Extract the [x, y] coordinate from the center of the cell holding the provided text.  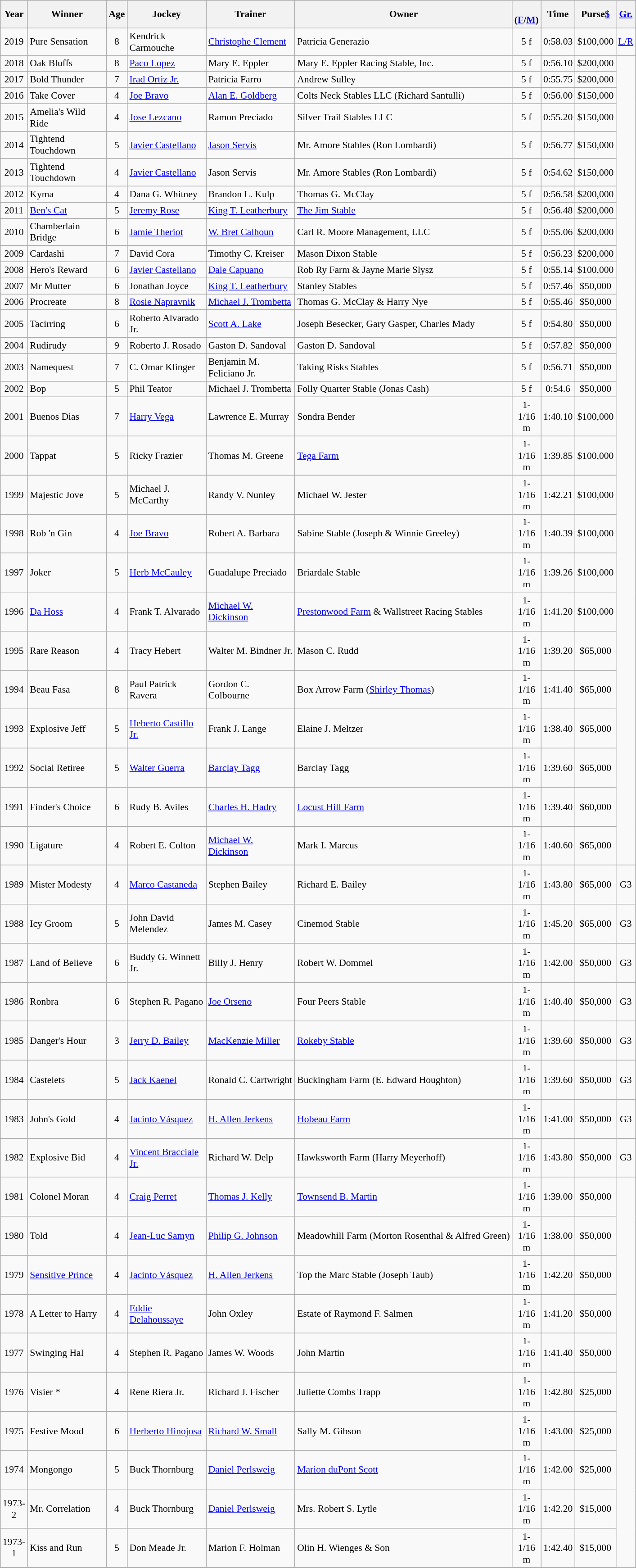
0:54.62 [558, 173]
Gordon C. Colbourne [251, 690]
0:56.10 [558, 63]
Land of Believe [67, 963]
Amelia's Wild Ride [67, 117]
Robert A. Barbara [251, 534]
1976 [14, 1392]
1:39.85 [558, 456]
0:55.06 [558, 232]
Frank T. Alvarado [167, 612]
James W. Woods [251, 1353]
0:56.00 [558, 96]
A Letter to Harry [67, 1314]
1:39.20 [558, 651]
Beau Fasa [67, 690]
Tracy Hebert [167, 651]
Patricia Generazio [403, 41]
Social Retiree [67, 768]
Da Hoss [67, 612]
Tappat [67, 456]
(F/M) [527, 14]
0:55.46 [558, 302]
Estate of Raymond F. Salmen [403, 1314]
Ligature [67, 846]
Chamberlain Bridge [67, 232]
Time [558, 14]
Herb McCauley [167, 573]
1996 [14, 612]
Top the Marc Stable (Joseph Taub) [403, 1275]
1:40.39 [558, 534]
2012 [14, 195]
3 [117, 1041]
Walter Guerra [167, 768]
0:58.03 [558, 41]
0:56.77 [558, 145]
Roberto J. Rosado [167, 346]
2018 [14, 63]
Kiss and Run [67, 1548]
Townsend B. Martin [403, 1197]
Four Peers Stable [403, 1002]
0:55.20 [558, 117]
1982 [14, 1158]
1979 [14, 1275]
1980 [14, 1236]
1998 [14, 534]
Rudy B. Aviles [167, 807]
2017 [14, 80]
0:56.58 [558, 195]
Scott A. Lake [251, 324]
Mr Mutter [67, 286]
Carl R. Moore Management, LLC [403, 232]
Finder's Choice [67, 807]
Pure Sensation [67, 41]
0:57.46 [558, 286]
1:41.00 [558, 1119]
Joseph Besecker, Gary Gasper, Charles Mady [403, 324]
1995 [14, 651]
Thomas J. Kelly [251, 1197]
Ronald C. Cartwright [251, 1080]
Sensitive Prince [67, 1275]
Don Meade Jr. [167, 1548]
Sally M. Gibson [403, 1431]
Richard E. Bailey [403, 885]
1:40.10 [558, 417]
1974 [14, 1470]
Rosie Napravnik [167, 302]
Castelets [67, 1080]
L/R [626, 41]
1:42.40 [558, 1548]
0:54.80 [558, 324]
2019 [14, 41]
0:56.71 [558, 367]
W. Bret Calhoun [251, 232]
Mrs. Robert S. Lytle [403, 1509]
2003 [14, 367]
Silver Trail Stables LLC [403, 117]
Heberto Castillo Jr. [167, 729]
Juliette Combs Trapp [403, 1392]
1973-2 [14, 1509]
Owner [403, 14]
Age [117, 14]
Charles H. Hadry [251, 807]
Richard W. Delp [251, 1158]
0:55.75 [558, 80]
The Jim Stable [403, 210]
1:39.00 [558, 1197]
Kyma [67, 195]
1:43.00 [558, 1431]
Hero's Reward [67, 270]
2004 [14, 346]
Herberto Hinojosa [167, 1431]
Purse$ [595, 14]
Buddy G. Winnett Jr. [167, 963]
0:56.23 [558, 254]
1993 [14, 729]
Visier * [67, 1392]
Swinging Hal [67, 1353]
Ben's Cat [67, 210]
0:55.14 [558, 270]
Sabine Stable (Joseph & Winnie Greeley) [403, 534]
0:57.82 [558, 346]
Dana G. Whitney [167, 195]
Thomas G. McClay [403, 195]
Marion F. Holman [251, 1548]
1981 [14, 1197]
Philip G. Johnson [251, 1236]
Craig Perret [167, 1197]
Mark I. Marcus [403, 846]
Locust Hill Farm [403, 807]
2002 [14, 389]
Patricia Farro [251, 80]
Randy V. Nunley [251, 494]
1973-1 [14, 1548]
Hawksworth Farm (Harry Meyerhoff) [403, 1158]
MacKenzie Miller [251, 1041]
Explosive Bid [67, 1158]
1989 [14, 885]
Colts Neck Stables LLC (Richard Santulli) [403, 96]
0:54.6 [558, 389]
Jeremy Rose [167, 210]
Hobeau Farm [403, 1119]
1990 [14, 846]
Joe Orseno [251, 1002]
Benjamin M. Feliciano Jr. [251, 367]
1983 [14, 1119]
Ronbra [67, 1002]
Robert W. Dommel [403, 963]
Year [14, 14]
Billy J. Henry [251, 963]
1:39.26 [558, 573]
Roberto Alvarado Jr. [167, 324]
1991 [14, 807]
1999 [14, 494]
Rare Reason [67, 651]
Rob Ry Farm & Jayne Marie Slysz [403, 270]
Take Cover [67, 96]
Lawrence E. Murray [251, 417]
Ramon Preciado [251, 117]
1992 [14, 768]
Jamie Theriot [167, 232]
Tacirring [67, 324]
Bop [67, 389]
Stanley Stables [403, 286]
Michael W. Jester [403, 494]
Richard J. Fischer [251, 1392]
Irad Ortiz Jr. [167, 80]
Dale Capuano [251, 270]
John David Melendez [167, 924]
Told [67, 1236]
Marco Castaneda [167, 885]
Jack Kaenel [167, 1080]
Cardashi [67, 254]
2005 [14, 324]
Thomas G. McClay & Harry Nye [403, 302]
Brandon L. Kulp [251, 195]
Icy Groom [67, 924]
Thomas M. Greene [251, 456]
Rene Riera Jr. [167, 1392]
Majestic Jove [67, 494]
Christophe Clement [251, 41]
2009 [14, 254]
John Oxley [251, 1314]
2001 [14, 417]
Rokeby Stable [403, 1041]
2006 [14, 302]
Mary E. Eppler [251, 63]
Cinemod Stable [403, 924]
Rob 'n Gin [67, 534]
Taking Risks Stables [403, 367]
Jonathan Joyce [167, 286]
Jerry D. Bailey [167, 1041]
1:40.40 [558, 1002]
Jockey [167, 14]
2008 [14, 270]
Frank J. Lange [251, 729]
C. Omar Klinger [167, 367]
2015 [14, 117]
Mr. Correlation [67, 1509]
1:39.40 [558, 807]
Stephen Bailey [251, 885]
Box Arrow Farm (Shirley Thomas) [403, 690]
Tega Farm [403, 456]
Bold Thunder [67, 80]
2013 [14, 173]
John's Gold [67, 1119]
Paul Patrick Ravera [167, 690]
Mister Modesty [67, 885]
Marion duPont Scott [403, 1470]
Jose Lezcano [167, 117]
1997 [14, 573]
Vincent Bracciale Jr. [167, 1158]
Kendrick Carmouche [167, 41]
1987 [14, 963]
1994 [14, 690]
Harry Vega [167, 417]
Joker [67, 573]
1984 [14, 1080]
David Cora [167, 254]
Namequest [67, 367]
1:38.00 [558, 1236]
1975 [14, 1431]
2007 [14, 286]
2014 [14, 145]
Richard W. Small [251, 1431]
Eddie Delahoussaye [167, 1314]
Walter M. Bindner Jr. [251, 651]
John Martin [403, 1353]
2016 [14, 96]
Olin H. Wienges & Son [403, 1548]
Rudirudy [67, 346]
Briardale Stable [403, 573]
1:42.80 [558, 1392]
9 [117, 346]
Buenos Dias [67, 417]
1977 [14, 1353]
Gr. [626, 14]
1978 [14, 1314]
Festive Mood [67, 1431]
0:56.48 [558, 210]
1986 [14, 1002]
1:42.21 [558, 494]
Mary E. Eppler Racing Stable, Inc. [403, 63]
Elaine J. Meltzer [403, 729]
Mongongo [67, 1470]
Procreate [67, 302]
Michael J. McCarthy [167, 494]
Trainer [251, 14]
1:45.20 [558, 924]
Mason C. Rudd [403, 651]
Jean-Luc Samyn [167, 1236]
James M. Casey [251, 924]
Alan E. Goldberg [251, 96]
Paco Lopez [167, 63]
Colonel Moran [67, 1197]
1:38.40 [558, 729]
Winner [67, 14]
Oak Bluffs [67, 63]
2010 [14, 232]
Ricky Frazier [167, 456]
Sondra Bender [403, 417]
Timothy C. Kreiser [251, 254]
Danger's Hour [67, 1041]
1:40.60 [558, 846]
Robert E. Colton [167, 846]
Meadowhill Farm (Morton Rosenthal & Alfred Green) [403, 1236]
Buckingham Farm (E. Edward Houghton) [403, 1080]
Mason Dixon Stable [403, 254]
2000 [14, 456]
Guadalupe Preciado [251, 573]
1985 [14, 1041]
$60,000 [595, 807]
Phil Teator [167, 389]
1988 [14, 924]
Andrew Sulley [403, 80]
Prestonwood Farm & Wallstreet Racing Stables [403, 612]
Explosive Jeff [67, 729]
Folly Quarter Stable (Jonas Cash) [403, 389]
2011 [14, 210]
